Identify which cell holds the provided text, then report its [X, Y] central coordinate. 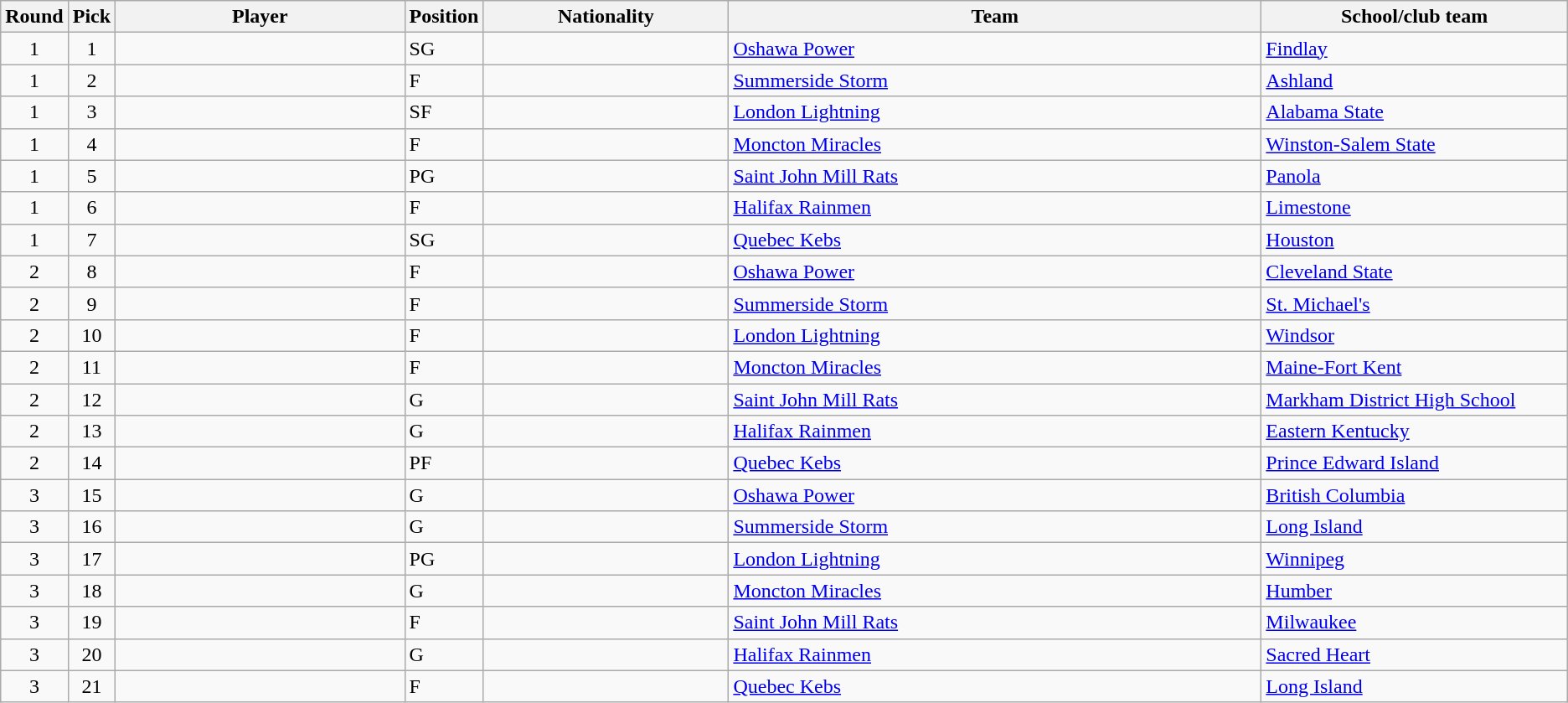
SF [444, 112]
4 [91, 144]
11 [91, 367]
PF [444, 463]
6 [91, 208]
Team [995, 17]
20 [91, 654]
7 [91, 240]
Position [444, 17]
14 [91, 463]
8 [91, 271]
Milwaukee [1414, 623]
Windsor [1414, 335]
Humber [1414, 591]
5 [91, 176]
Ashland [1414, 80]
16 [91, 527]
Limestone [1414, 208]
Sacred Heart [1414, 654]
12 [91, 400]
Alabama State [1414, 112]
St. Michael's [1414, 303]
10 [91, 335]
21 [91, 686]
13 [91, 432]
19 [91, 623]
Nationality [606, 17]
9 [91, 303]
18 [91, 591]
School/club team [1414, 17]
British Columbia [1414, 495]
Eastern Kentucky [1414, 432]
Findlay [1414, 49]
Houston [1414, 240]
15 [91, 495]
Prince Edward Island [1414, 463]
Panola [1414, 176]
Pick [91, 17]
Winston-Salem State [1414, 144]
Markham District High School [1414, 400]
Winnipeg [1414, 559]
17 [91, 559]
Maine-Fort Kent [1414, 367]
Player [260, 17]
Round [34, 17]
Cleveland State [1414, 271]
